Return [X, Y] of the center of cell containing provided text 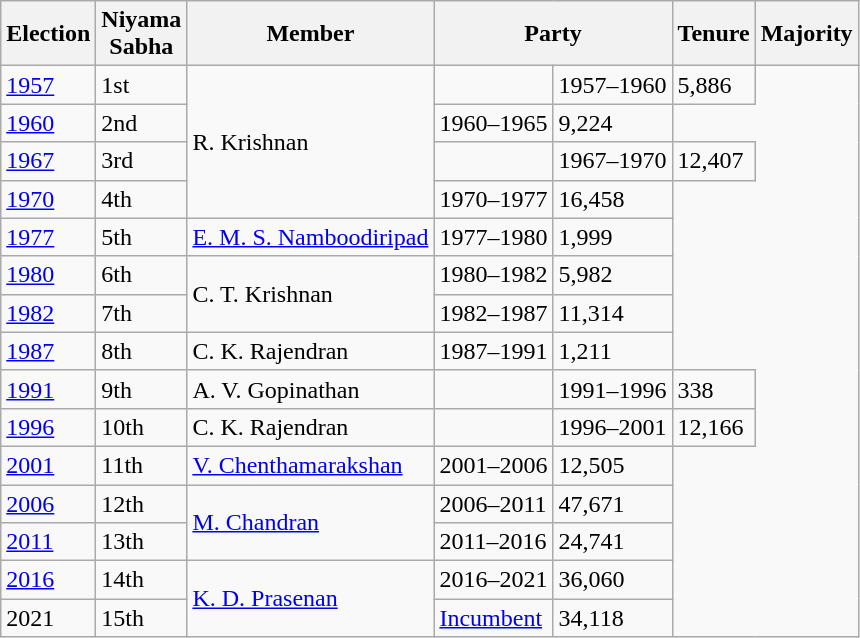
11th [142, 465]
C. T. Krishnan [310, 294]
Majority [806, 34]
47,671 [612, 503]
E. M. S. Namboodiripad [310, 237]
1987 [48, 351]
9,224 [612, 123]
24,741 [612, 542]
1st [142, 85]
12,166 [714, 427]
5,982 [612, 275]
1967 [48, 161]
1977–1980 [494, 237]
7th [142, 313]
2016 [48, 580]
34,118 [612, 618]
Election [48, 34]
36,060 [612, 580]
Party [553, 34]
1996 [48, 427]
10th [142, 427]
16,458 [612, 199]
4th [142, 199]
6th [142, 275]
13th [142, 542]
1970–1977 [494, 199]
12,407 [714, 161]
1991–1996 [612, 389]
Member [310, 34]
1960–1965 [494, 123]
2nd [142, 123]
M. Chandran [310, 522]
1982 [48, 313]
K. D. Prasenan [310, 599]
8th [142, 351]
1987–1991 [494, 351]
12th [142, 503]
V. Chenthamarakshan [310, 465]
2006–2011 [494, 503]
2001–2006 [494, 465]
1957 [48, 85]
A. V. Gopinathan [310, 389]
1967–1970 [612, 161]
1980 [48, 275]
2001 [48, 465]
11,314 [612, 313]
2021 [48, 618]
1957–1960 [612, 85]
NiyamaSabha [142, 34]
1970 [48, 199]
1977 [48, 237]
14th [142, 580]
Incumbent [494, 618]
1,999 [612, 237]
Tenure [714, 34]
9th [142, 389]
1996–2001 [612, 427]
2011 [48, 542]
2016–2021 [494, 580]
15th [142, 618]
5th [142, 237]
1982–1987 [494, 313]
R. Krishnan [310, 142]
2011–2016 [494, 542]
5,886 [714, 85]
12,505 [612, 465]
1991 [48, 389]
338 [714, 389]
1980–1982 [494, 275]
3rd [142, 161]
1,211 [612, 351]
1960 [48, 123]
2006 [48, 503]
